From the cell containing the given text, extract its center point as (x, y) coordinate. 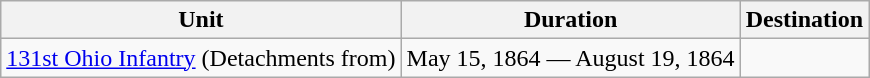
May 15, 1864 — August 19, 1864 (570, 58)
Duration (570, 20)
131st Ohio Infantry (Detachments from) (201, 58)
Unit (201, 20)
Destination (804, 20)
